Return the (x, y) coordinate for the center point of the cell that contains the specified text.  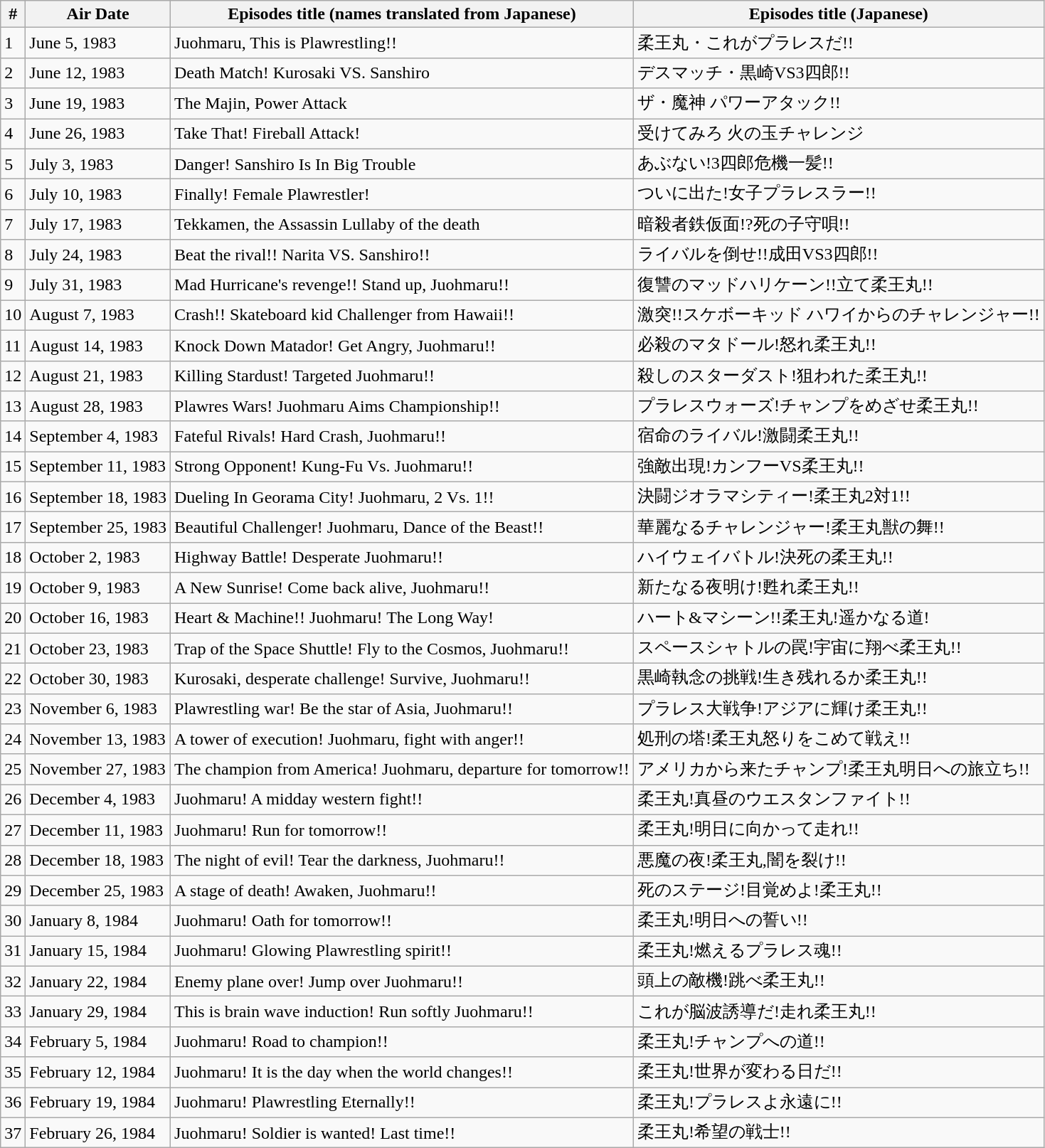
15 (13, 467)
柔王丸!世界が変わる日だ!! (838, 1073)
Take That! Fireball Attack! (403, 134)
July 31, 1983 (98, 285)
24 (13, 740)
February 5, 1984 (98, 1041)
Beat the rival!! Narita VS. Sanshiro!! (403, 255)
22 (13, 679)
決闘ジオラマシティー!柔王丸2対1!! (838, 496)
The champion from America! Juohmaru, departure for tomorrow!! (403, 770)
Crash!! Skateboard kid Challenger from Hawaii!! (403, 316)
October 9, 1983 (98, 588)
29 (13, 891)
ついに出た!女子プラレスラー!! (838, 195)
37 (13, 1132)
Juohmaru, This is Plawrestling!! (403, 43)
デスマッチ・黒崎VS3四郎!! (838, 73)
新たなる夜明け!甦れ柔王丸!! (838, 588)
Juohmaru! Oath for tomorrow!! (403, 920)
Kurosaki, desperate challenge! Survive, Juohmaru!! (403, 679)
December 4, 1983 (98, 799)
June 26, 1983 (98, 134)
July 3, 1983 (98, 164)
Fateful Rivals! Hard Crash, Juohmaru!! (403, 437)
Death Match! Kurosaki VS. Sanshiro (403, 73)
Plawrestling war! Be the star of Asia, Juohmaru!! (403, 708)
January 29, 1984 (98, 1011)
Beautiful Challenger! Juohmaru, Dance of the Beast!! (403, 528)
柔王丸!明日への誓い!! (838, 920)
June 12, 1983 (98, 73)
処刑の塔!柔王丸怒りをこめて戦え!! (838, 740)
17 (13, 528)
柔王丸!明日に向かって走れ!! (838, 829)
柔王丸!希望の戦士!! (838, 1132)
August 14, 1983 (98, 346)
# (13, 14)
11 (13, 346)
頭上の敵機!跳べ柔王丸!! (838, 982)
6 (13, 195)
Knock Down Matador! Get Angry, Juohmaru!! (403, 346)
プラレスウォーズ!チャンプをめざせ柔王丸!! (838, 407)
Trap of the Space Shuttle! Fly to the Cosmos, Juohmaru!! (403, 649)
Heart & Machine!! Juohmaru! The Long Way! (403, 619)
34 (13, 1041)
July 24, 1983 (98, 255)
This is brain wave induction! Run softly Juohmaru!! (403, 1011)
宿命のライバル!激闘柔王丸!! (838, 437)
November 27, 1983 (98, 770)
February 26, 1984 (98, 1132)
ザ・魔神 パワーアタック!! (838, 104)
October 23, 1983 (98, 649)
Juohmaru! Plawrestling Eternally!! (403, 1102)
November 6, 1983 (98, 708)
柔王丸!真昼のウエスタンファイト!! (838, 799)
Juohmaru! It is the day when the world changes!! (403, 1073)
受けてみろ 火の玉チャレンジ (838, 134)
December 18, 1983 (98, 861)
December 25, 1983 (98, 891)
21 (13, 649)
死のステージ!目覚めよ!柔王丸!! (838, 891)
January 15, 1984 (98, 952)
柔王丸!プラレスよ永遠に!! (838, 1102)
September 25, 1983 (98, 528)
13 (13, 407)
June 19, 1983 (98, 104)
Juohmaru! Road to champion!! (403, 1041)
1 (13, 43)
33 (13, 1011)
4 (13, 134)
February 12, 1984 (98, 1073)
October 16, 1983 (98, 619)
20 (13, 619)
Juohmaru! Run for tomorrow!! (403, 829)
柔王丸!燃えるプラレス魂!! (838, 952)
14 (13, 437)
December 11, 1983 (98, 829)
The night of evil! Tear the darkness, Juohmaru!! (403, 861)
殺しのスターダスト!狙われた柔王丸!! (838, 376)
Killing Stardust! Targeted Juohmaru!! (403, 376)
September 18, 1983 (98, 496)
7 (13, 225)
30 (13, 920)
August 28, 1983 (98, 407)
February 19, 1984 (98, 1102)
Danger! Sanshiro Is In Big Trouble (403, 164)
July 10, 1983 (98, 195)
September 4, 1983 (98, 437)
暗殺者鉄仮面!?死の子守唄!! (838, 225)
Episodes title (names translated from Japanese) (403, 14)
26 (13, 799)
Dueling In Georama City! Juohmaru, 2 Vs. 1!! (403, 496)
A tower of execution! Juohmaru, fight with anger!! (403, 740)
2 (13, 73)
黒崎執念の挑戦!生き残れるか柔王丸!! (838, 679)
Episodes title (Japanese) (838, 14)
28 (13, 861)
柔王丸・これがプラレスだ!! (838, 43)
October 30, 1983 (98, 679)
23 (13, 708)
スペースシャトルの罠!宇宙に翔べ柔王丸!! (838, 649)
必殺のマタドール!怒れ柔王丸!! (838, 346)
柔王丸!チャンプへの道!! (838, 1041)
プラレス大戦争!アジアに輝け柔王丸!! (838, 708)
ライバルを倒せ!!成田VS3四郎!! (838, 255)
August 7, 1983 (98, 316)
8 (13, 255)
Mad Hurricane's revenge!! Stand up, Juohmaru!! (403, 285)
June 5, 1983 (98, 43)
9 (13, 285)
アメリカから来たチャンプ!柔王丸明日への旅立ち!! (838, 770)
A New Sunrise! Come back alive, Juohmaru!! (403, 588)
18 (13, 558)
October 2, 1983 (98, 558)
36 (13, 1102)
Enemy plane over! Jump over Juohmaru!! (403, 982)
September 11, 1983 (98, 467)
5 (13, 164)
Finally! Female Plawrestler! (403, 195)
A stage of death! Awaken, Juohmaru!! (403, 891)
27 (13, 829)
Juohmaru! Soldier is wanted! Last time!! (403, 1132)
35 (13, 1073)
10 (13, 316)
あぶない!3四郎危機一髪!! (838, 164)
Strong Opponent! Kung-Fu Vs. Juohmaru!! (403, 467)
January 8, 1984 (98, 920)
Air Date (98, 14)
Juohmaru! A midday western fight!! (403, 799)
これが脳波誘導だ!走れ柔王丸!! (838, 1011)
16 (13, 496)
32 (13, 982)
19 (13, 588)
12 (13, 376)
華麗なるチャレンジャー!柔王丸獣の舞!! (838, 528)
ハイウェイバトル!決死の柔王丸!! (838, 558)
August 21, 1983 (98, 376)
Juohmaru! Glowing Plawrestling spirit!! (403, 952)
Plawres Wars! Juohmaru Aims Championship!! (403, 407)
Highway Battle! Desperate Juohmaru!! (403, 558)
25 (13, 770)
強敵出現!カンフーVS柔王丸!! (838, 467)
July 17, 1983 (98, 225)
ハート&マシーン!!柔王丸!遥かなる道! (838, 619)
November 13, 1983 (98, 740)
The Majin, Power Attack (403, 104)
3 (13, 104)
復讐のマッドハリケーン!!立て柔王丸!! (838, 285)
激突!!スケボーキッド ハワイからのチャレンジャー!! (838, 316)
Tekkamen, the Assassin Lullaby of the death (403, 225)
31 (13, 952)
悪魔の夜!柔王丸,闇を裂け!! (838, 861)
January 22, 1984 (98, 982)
